From the cell containing the given text, extract its center point as (X, Y) coordinate. 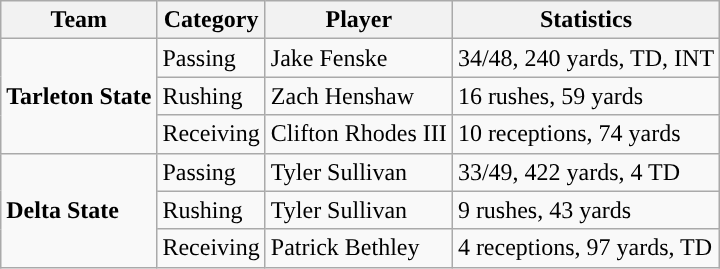
9 rushes, 43 yards (586, 210)
33/49, 422 yards, 4 TD (586, 172)
Jake Fenske (358, 58)
16 rushes, 59 yards (586, 96)
Delta State (79, 210)
Team (79, 20)
Player (358, 20)
4 receptions, 97 yards, TD (586, 248)
Clifton Rhodes III (358, 134)
Patrick Bethley (358, 248)
10 receptions, 74 yards (586, 134)
Category (211, 20)
Statistics (586, 20)
Zach Henshaw (358, 96)
Tarleton State (79, 96)
34/48, 240 yards, TD, INT (586, 58)
